Output the (x, y) coordinate of the center of the cell containing the given text.  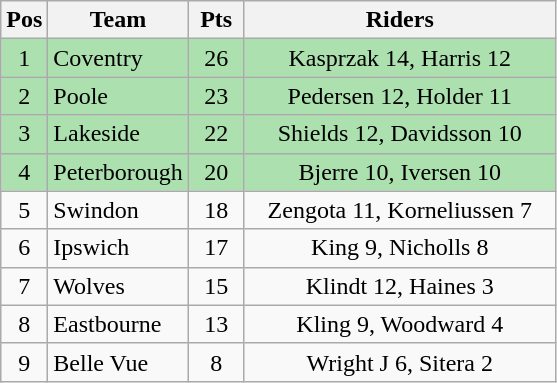
23 (216, 96)
Pts (216, 20)
Eastbourne (118, 324)
22 (216, 134)
Lakeside (118, 134)
3 (24, 134)
4 (24, 172)
Zengota 11, Korneliussen 7 (400, 210)
King 9, Nicholls 8 (400, 248)
7 (24, 286)
Belle Vue (118, 362)
Team (118, 20)
2 (24, 96)
Riders (400, 20)
Pos (24, 20)
20 (216, 172)
26 (216, 58)
Coventry (118, 58)
Kling 9, Woodward 4 (400, 324)
Wright J 6, Sitera 2 (400, 362)
Bjerre 10, Iversen 10 (400, 172)
Ipswich (118, 248)
6 (24, 248)
Wolves (118, 286)
5 (24, 210)
17 (216, 248)
18 (216, 210)
Poole (118, 96)
1 (24, 58)
Pedersen 12, Holder 11 (400, 96)
Swindon (118, 210)
Kasprzak 14, Harris 12 (400, 58)
13 (216, 324)
Shields 12, Davidsson 10 (400, 134)
15 (216, 286)
9 (24, 362)
Peterborough (118, 172)
Klindt 12, Haines 3 (400, 286)
